Search for the cell housing the specified text and yield its [X, Y] center coordinate. 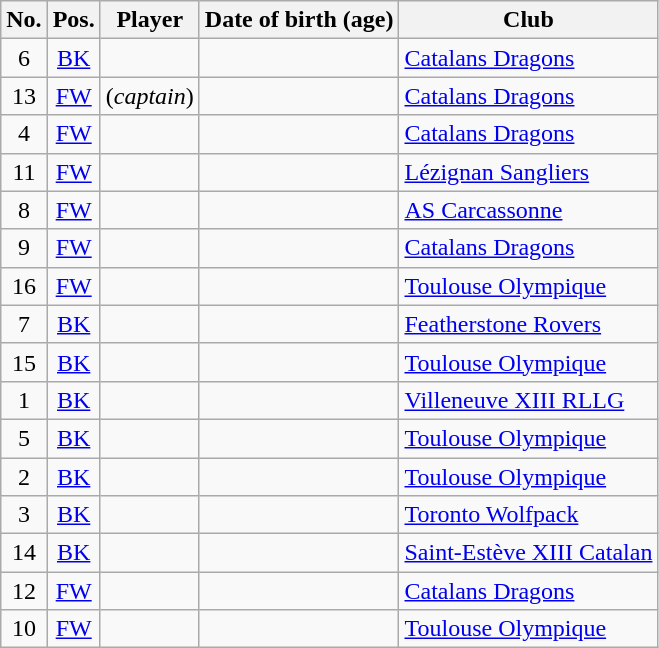
Date of birth (age) [299, 20]
11 [24, 172]
(captain) [150, 96]
16 [24, 286]
2 [24, 477]
5 [24, 438]
12 [24, 591]
Saint-Estève XIII Catalan [528, 553]
1 [24, 400]
14 [24, 553]
10 [24, 629]
Pos. [74, 20]
No. [24, 20]
Villeneuve XIII RLLG [528, 400]
4 [24, 134]
9 [24, 248]
Toronto Wolfpack [528, 515]
Club [528, 20]
Featherstone Rovers [528, 324]
13 [24, 96]
Lézignan Sangliers [528, 172]
Player [150, 20]
7 [24, 324]
3 [24, 515]
15 [24, 362]
6 [24, 58]
AS Carcassonne [528, 210]
8 [24, 210]
